Return the (X, Y) coordinate for the center point of the cell that contains the specified text.  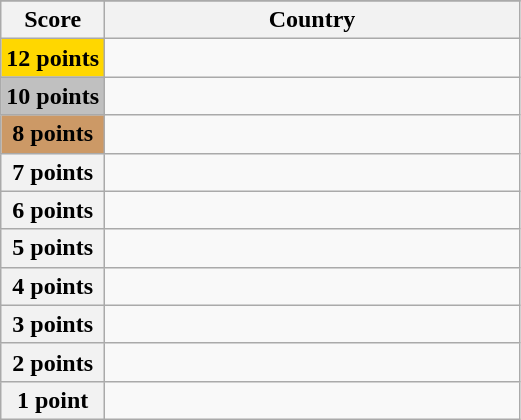
12 points (53, 58)
10 points (53, 96)
Country (312, 20)
8 points (53, 134)
2 points (53, 362)
3 points (53, 324)
7 points (53, 172)
6 points (53, 210)
5 points (53, 248)
Score (53, 20)
4 points (53, 286)
1 point (53, 400)
